From the cell containing the given text, extract its center point as (x, y) coordinate. 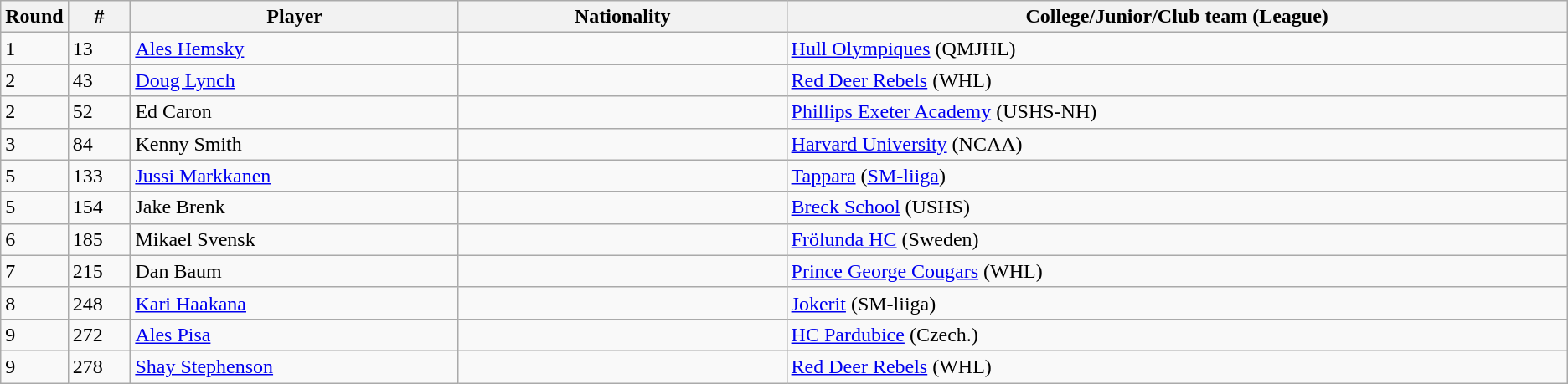
185 (99, 239)
HC Pardubice (Czech.) (1177, 335)
Dan Baum (295, 271)
Player (295, 17)
Ales Hemsky (295, 49)
Jokerit (SM-liiga) (1177, 303)
272 (99, 335)
Ed Caron (295, 112)
Harvard University (NCAA) (1177, 144)
43 (99, 80)
84 (99, 144)
Prince George Cougars (WHL) (1177, 271)
13 (99, 49)
8 (34, 303)
7 (34, 271)
1 (34, 49)
Hull Olympiques (QMJHL) (1177, 49)
College/Junior/Club team (League) (1177, 17)
Doug Lynch (295, 80)
Phillips Exeter Academy (USHS-NH) (1177, 112)
154 (99, 207)
Shay Stephenson (295, 366)
215 (99, 271)
6 (34, 239)
52 (99, 112)
3 (34, 144)
Frölunda HC (Sweden) (1177, 239)
Round (34, 17)
Nationality (622, 17)
Breck School (USHS) (1177, 207)
278 (99, 366)
Jussi Markkanen (295, 176)
# (99, 17)
133 (99, 176)
Jake Brenk (295, 207)
248 (99, 303)
Kari Haakana (295, 303)
Ales Pisa (295, 335)
Tappara (SM-liiga) (1177, 176)
Kenny Smith (295, 144)
Mikael Svensk (295, 239)
